Search for the cell housing the specified text and yield its [X, Y] center coordinate. 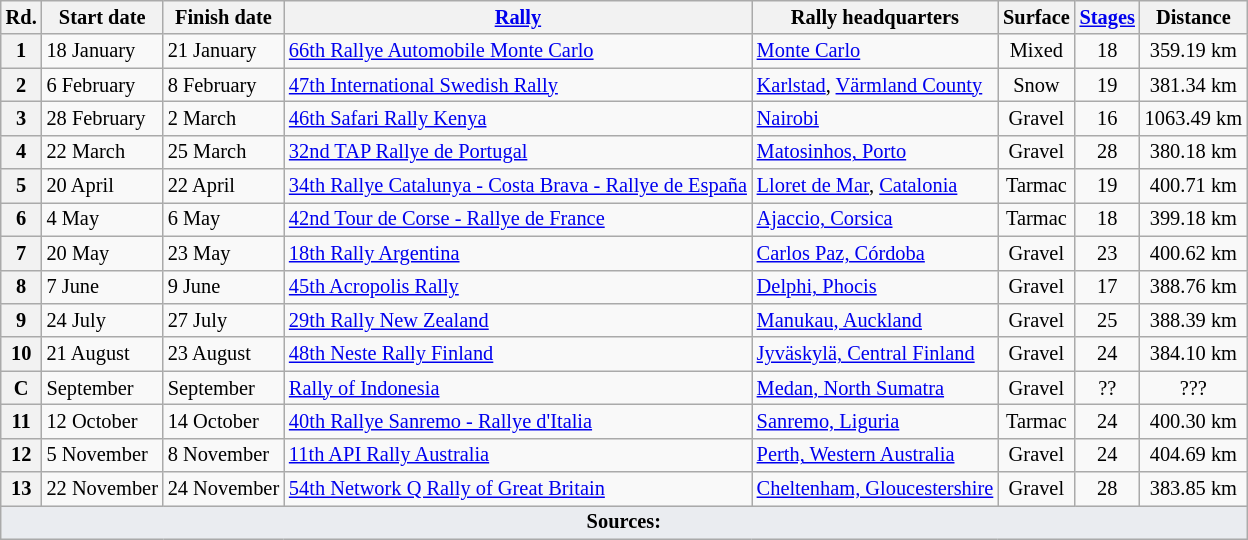
2 [22, 85]
45th Acropolis Rally [518, 287]
9 June [224, 287]
21 August [102, 354]
8 February [224, 85]
13 [22, 489]
8 [22, 287]
?? [1108, 388]
54th Network Q Rally of Great Britain [518, 489]
48th Neste Rally Finland [518, 354]
11 [22, 421]
Rally headquarters [875, 17]
66th Rallye Automobile Monte Carlo [518, 51]
381.34 km [1194, 85]
29th Rally New Zealand [518, 320]
7 [22, 253]
Surface [1036, 17]
Nairobi [875, 118]
??? [1194, 388]
25 [1108, 320]
20 April [102, 186]
Ajaccio, Corsica [875, 219]
400.30 km [1194, 421]
22 April [224, 186]
Delphi, Phocis [875, 287]
388.76 km [1194, 287]
404.69 km [1194, 455]
388.39 km [1194, 320]
Carlos Paz, Córdoba [875, 253]
1063.49 km [1194, 118]
Medan, North Sumatra [875, 388]
40th Rallye Sanremo - Rallye d'Italia [518, 421]
1 [22, 51]
Sanremo, Liguria [875, 421]
Mixed [1036, 51]
Jyväskylä, Central Finland [875, 354]
16 [1108, 118]
Snow [1036, 85]
4 May [102, 219]
2 March [224, 118]
42nd Tour de Corse - Rallye de France [518, 219]
359.19 km [1194, 51]
12 [22, 455]
9 [22, 320]
Rd. [22, 17]
46th Safari Rally Kenya [518, 118]
Stages [1108, 17]
6 [22, 219]
Distance [1194, 17]
Lloret de Mar, Catalonia [875, 186]
12 October [102, 421]
Sources: [624, 522]
18 January [102, 51]
47th International Swedish Rally [518, 85]
Rally [518, 17]
399.18 km [1194, 219]
22 November [102, 489]
C [22, 388]
24 July [102, 320]
14 October [224, 421]
22 March [102, 152]
6 February [102, 85]
11th API Rally Australia [518, 455]
Start date [102, 17]
383.85 km [1194, 489]
380.18 km [1194, 152]
34th Rallye Catalunya - Costa Brava - Rallye de España [518, 186]
21 January [224, 51]
23 August [224, 354]
27 July [224, 320]
28 February [102, 118]
Cheltenham, Gloucestershire [875, 489]
Monte Carlo [875, 51]
384.10 km [1194, 354]
400.62 km [1194, 253]
3 [22, 118]
5 November [102, 455]
4 [22, 152]
Rally of Indonesia [518, 388]
25 March [224, 152]
10 [22, 354]
24 November [224, 489]
18th Rally Argentina [518, 253]
17 [1108, 287]
400.71 km [1194, 186]
Finish date [224, 17]
6 May [224, 219]
Matosinhos, Porto [875, 152]
7 June [102, 287]
5 [22, 186]
Manukau, Auckland [875, 320]
Perth, Western Australia [875, 455]
8 November [224, 455]
23 [1108, 253]
23 May [224, 253]
Karlstad, Värmland County [875, 85]
20 May [102, 253]
32nd TAP Rallye de Portugal [518, 152]
